Search for the cell housing the specified text and yield its (x, y) center coordinate. 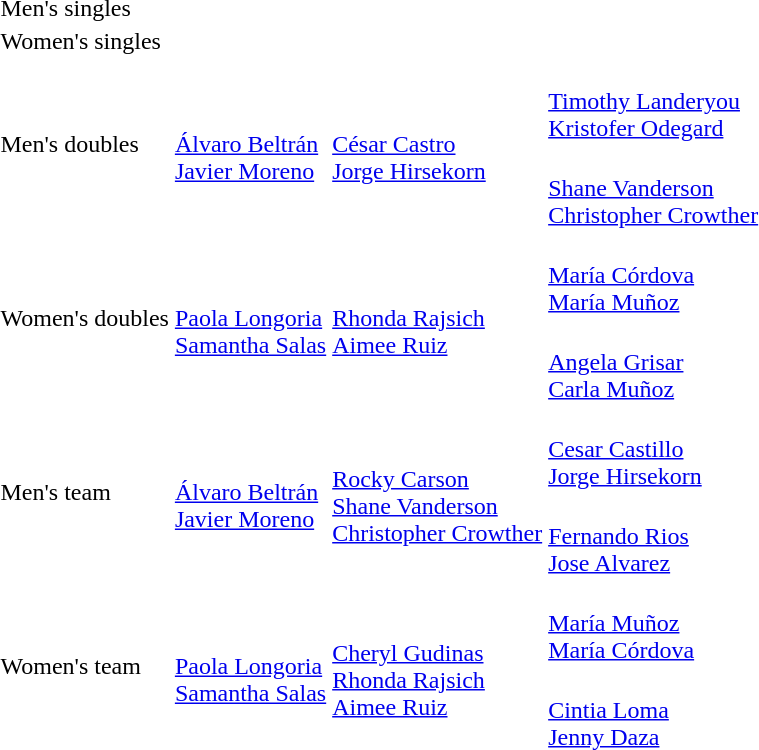
César CastroJorge Hirsekorn (438, 144)
Rhonda RajsichAimee Ruiz (438, 318)
Rocky CarsonShane VandersonChristopher Crowther (438, 492)
Paola LongoriaSamantha Salas (250, 318)
